Detect which cell encompasses the target text, then output its (X, Y) center coordinate. 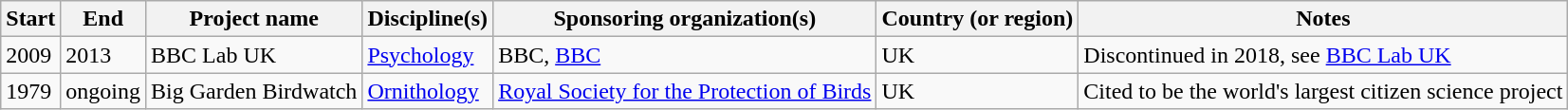
End (103, 19)
BBC, BBC (685, 55)
Country (or region) (977, 19)
1979 (30, 91)
Project name (254, 19)
2013 (103, 55)
Ornithology (428, 91)
Discontinued in 2018, see BBC Lab UK (1323, 55)
Cited to be the world's largest citizen science project (1323, 91)
Big Garden Birdwatch (254, 91)
ongoing (103, 91)
Sponsoring organization(s) (685, 19)
BBC Lab UK (254, 55)
Start (30, 19)
2009 (30, 55)
Psychology (428, 55)
Notes (1323, 19)
Discipline(s) (428, 19)
Royal Society for the Protection of Birds (685, 91)
